Capture the cell that displays the provided text and extract its (x, y) central coordinate. 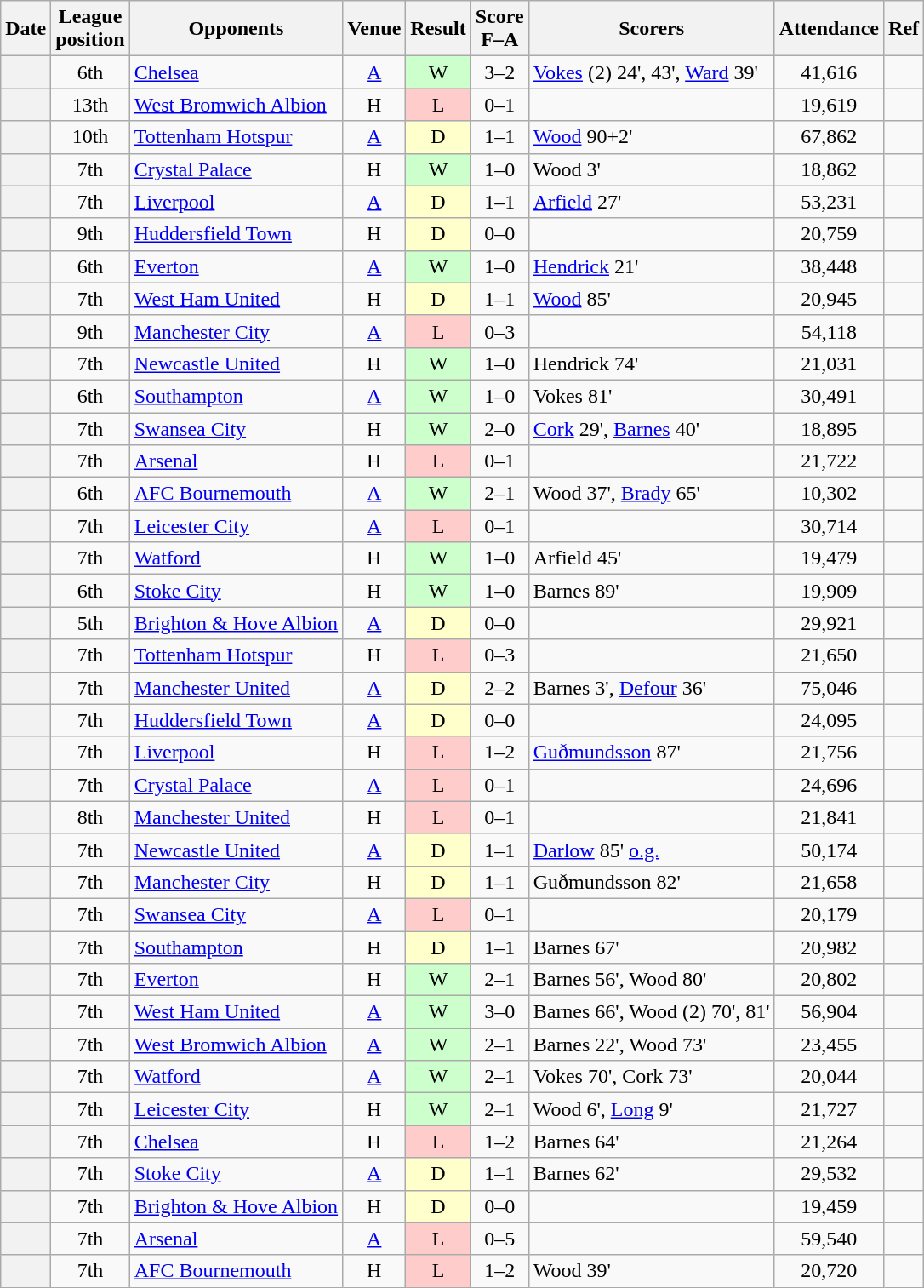
Hendrick 21' (652, 266)
59,540 (829, 1239)
Opponents (236, 29)
Scorers (652, 29)
Barnes 64' (652, 1142)
20,759 (829, 234)
Hendrick 74' (652, 364)
20,982 (829, 947)
24,095 (829, 720)
29,921 (829, 623)
Barnes 67' (652, 947)
20,179 (829, 914)
2–2 (499, 688)
21,722 (829, 461)
5th (90, 623)
0–5 (499, 1239)
Barnes 3', Defour 36' (652, 688)
3–2 (499, 72)
20,720 (829, 1271)
Date (26, 29)
53,231 (829, 202)
56,904 (829, 1012)
Barnes 66', Wood (2) 70', 81' (652, 1012)
Wood 37', Brady 65' (652, 494)
Ref (904, 29)
Barnes 56', Wood 80' (652, 980)
21,756 (829, 753)
3–0 (499, 1012)
21,264 (829, 1142)
ScoreF–A (499, 29)
20,802 (829, 980)
20,044 (829, 1077)
24,696 (829, 785)
50,174 (829, 850)
Leagueposition (90, 29)
Arfield 45' (652, 558)
19,459 (829, 1206)
18,862 (829, 169)
Venue (374, 29)
13th (90, 105)
Attendance (829, 29)
Barnes 22', Wood 73' (652, 1045)
10,302 (829, 494)
Vokes 81' (652, 396)
10th (90, 137)
38,448 (829, 266)
75,046 (829, 688)
67,862 (829, 137)
21,841 (829, 817)
29,532 (829, 1174)
Wood 85' (652, 299)
Wood 90+2' (652, 137)
21,031 (829, 364)
23,455 (829, 1045)
19,479 (829, 558)
19,909 (829, 591)
Barnes 89' (652, 591)
54,118 (829, 331)
Vokes 70', Cork 73' (652, 1077)
Wood 3' (652, 169)
21,658 (829, 882)
Guðmundsson 87' (652, 753)
21,727 (829, 1109)
Result (438, 29)
20,945 (829, 299)
2–0 (499, 428)
Guðmundsson 82' (652, 882)
21,650 (829, 655)
Darlow 85' o.g. (652, 850)
41,616 (829, 72)
Cork 29', Barnes 40' (652, 428)
18,895 (829, 428)
19,619 (829, 105)
Arfield 27' (652, 202)
30,491 (829, 396)
Barnes 62' (652, 1174)
30,714 (829, 526)
Wood 6', Long 9' (652, 1109)
Vokes (2) 24', 43', Ward 39' (652, 72)
Wood 39' (652, 1271)
8th (90, 817)
